Return [X, Y] of the center of cell containing provided text 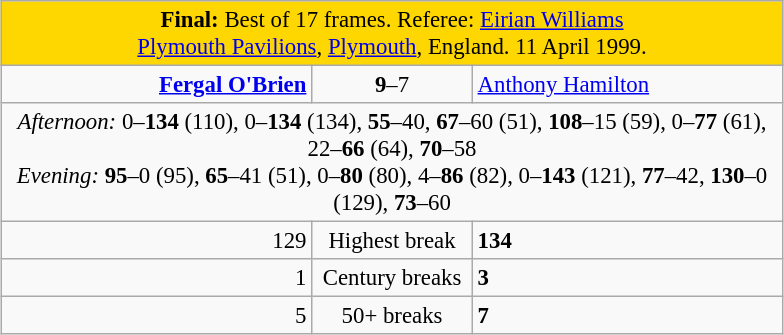
9–7 [392, 85]
Final: Best of 17 frames. Referee: Eirian Williams Plymouth Pavilions, Plymouth, England. 11 April 1999. [392, 34]
5 [156, 316]
Highest break [392, 241]
Fergal O'Brien [156, 85]
7 [628, 316]
50+ breaks [392, 316]
1 [156, 278]
3 [628, 278]
Anthony Hamilton [628, 85]
129 [156, 241]
Century breaks [392, 278]
134 [628, 241]
